Identify which cell holds the provided text, then report its (x, y) central coordinate. 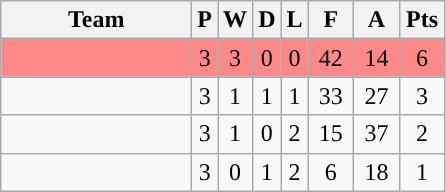
A (377, 20)
P (205, 20)
Pts (422, 20)
33 (331, 96)
15 (331, 134)
L (294, 20)
Team (96, 20)
D (267, 20)
18 (377, 172)
37 (377, 134)
14 (377, 58)
W (236, 20)
27 (377, 96)
F (331, 20)
42 (331, 58)
